Output the [x, y] coordinate of the center of the cell containing the given text.  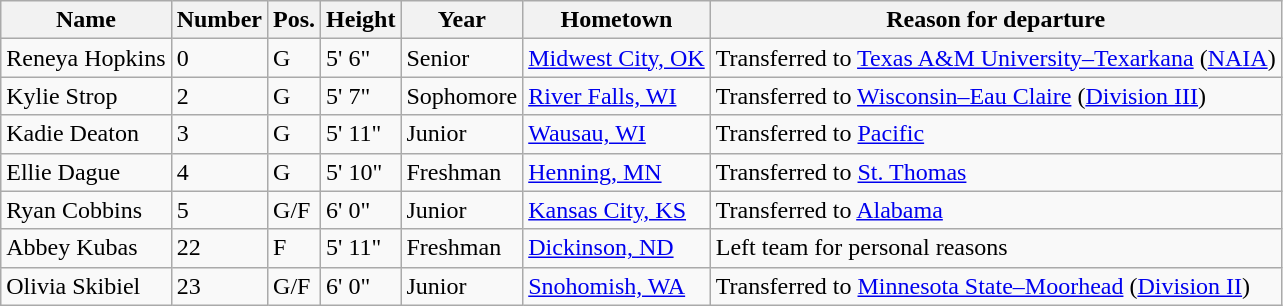
3 [219, 134]
5 [219, 210]
0 [219, 58]
Ryan Cobbins [86, 210]
Transferred to Alabama [996, 210]
5' 10" [361, 172]
5' 6" [361, 58]
Abbey Kubas [86, 248]
Name [86, 20]
F [294, 248]
Olivia Skibiel [86, 286]
Midwest City, OK [617, 58]
River Falls, WI [617, 96]
Hometown [617, 20]
Reason for departure [996, 20]
Dickinson, ND [617, 248]
Transferred to St. Thomas [996, 172]
Left team for personal reasons [996, 248]
Reneya Hopkins [86, 58]
Height [361, 20]
Pos. [294, 20]
Wausau, WI [617, 134]
Snohomish, WA [617, 286]
Kansas City, KS [617, 210]
23 [219, 286]
Number [219, 20]
Transferred to Minnesota State–Moorhead (Division II) [996, 286]
Ellie Dague [86, 172]
Year [462, 20]
Transferred to Pacific [996, 134]
22 [219, 248]
Sophomore [462, 96]
Senior [462, 58]
Henning, MN [617, 172]
4 [219, 172]
Transferred to Wisconsin–Eau Claire (Division III) [996, 96]
Kylie Strop [86, 96]
5' 7" [361, 96]
Kadie Deaton [86, 134]
2 [219, 96]
Transferred to Texas A&M University–Texarkana (NAIA) [996, 58]
